From the cell containing the given text, extract its center point as (X, Y) coordinate. 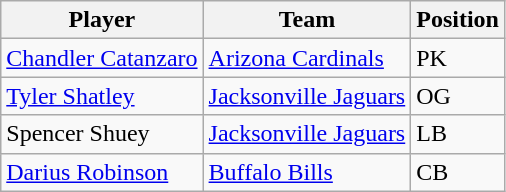
Chandler Catanzaro (102, 58)
CB (458, 172)
PK (458, 58)
Arizona Cardinals (307, 58)
Darius Robinson (102, 172)
LB (458, 134)
Position (458, 20)
Buffalo Bills (307, 172)
Player (102, 20)
OG (458, 96)
Tyler Shatley (102, 96)
Spencer Shuey (102, 134)
Team (307, 20)
